Return (X, Y) of the center of cell containing provided text 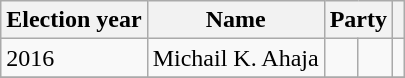
2016 (74, 58)
Michail K. Ahaja (236, 58)
Election year (74, 20)
Name (236, 20)
Party (358, 20)
